Capture the cell that displays the provided text and extract its (X, Y) central coordinate. 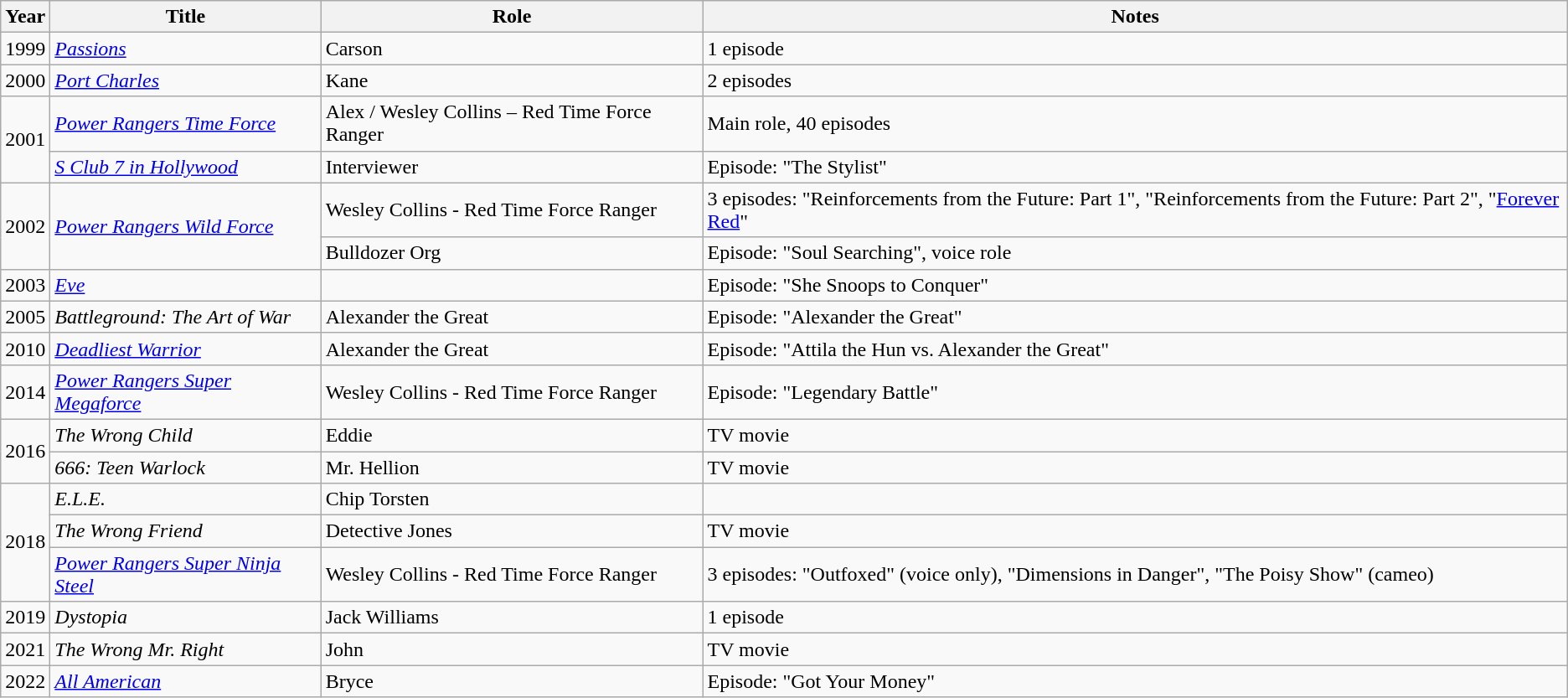
2 episodes (1135, 80)
3 episodes: "Reinforcements from the Future: Part 1", "Reinforcements from the Future: Part 2", "Forever Red" (1135, 209)
Alex / Wesley Collins – Red Time Force Ranger (512, 124)
Kane (512, 80)
Title (186, 17)
Deadliest Warrior (186, 349)
Episode: "Soul Searching", voice role (1135, 253)
Power Rangers Super Ninja Steel (186, 575)
Port Charles (186, 80)
666: Teen Warlock (186, 467)
Jack Williams (512, 618)
Episode: "Alexander the Great" (1135, 317)
Mr. Hellion (512, 467)
1999 (25, 49)
Power Rangers Time Force (186, 124)
2003 (25, 285)
Passions (186, 49)
2000 (25, 80)
Role (512, 17)
Power Rangers Super Megaforce (186, 392)
All American (186, 681)
Episode: "The Stylist" (1135, 167)
2014 (25, 392)
Power Rangers Wild Force (186, 226)
2010 (25, 349)
2002 (25, 226)
Episode: "Legendary Battle" (1135, 392)
Episode: "Got Your Money" (1135, 681)
The Wrong Child (186, 435)
Interviewer (512, 167)
Battleground: The Art of War (186, 317)
The Wrong Friend (186, 531)
E.L.E. (186, 499)
Eddie (512, 435)
2022 (25, 681)
S Club 7 in Hollywood (186, 167)
Eve (186, 285)
Episode: "She Snoops to Conquer" (1135, 285)
2018 (25, 543)
Bryce (512, 681)
2001 (25, 139)
2016 (25, 451)
2019 (25, 618)
Main role, 40 episodes (1135, 124)
Episode: "Attila the Hun vs. Alexander the Great" (1135, 349)
Year (25, 17)
Notes (1135, 17)
John (512, 649)
Bulldozer Org (512, 253)
The Wrong Mr. Right (186, 649)
3 episodes: "Outfoxed" (voice only), "Dimensions in Danger", "The Poisy Show" (cameo) (1135, 575)
Dystopia (186, 618)
Carson (512, 49)
Chip Torsten (512, 499)
Detective Jones (512, 531)
2005 (25, 317)
2021 (25, 649)
